Find where the given text appears and provide that cell's center as (x, y) coordinate. 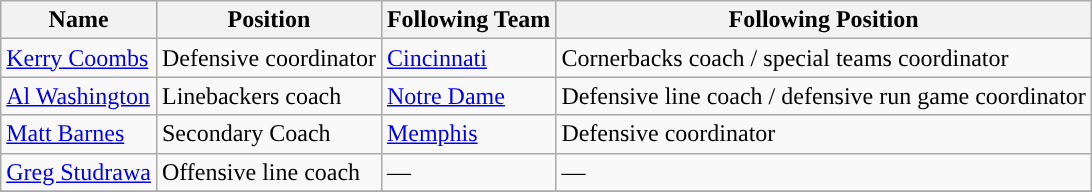
Offensive line coach (268, 172)
Linebackers coach (268, 96)
Defensive line coach / defensive run game coordinator (824, 96)
Matt Barnes (79, 134)
Name (79, 20)
Following Position (824, 20)
Al Washington (79, 96)
Kerry Coombs (79, 58)
Secondary Coach (268, 134)
Cincinnati (468, 58)
Position (268, 20)
Greg Studrawa (79, 172)
Cornerbacks coach / special teams coordinator (824, 58)
Memphis (468, 134)
Following Team (468, 20)
Notre Dame (468, 96)
